Return the (X, Y) coordinate for the center point of the cell that contains the specified text.  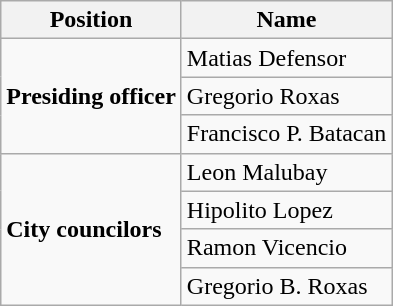
Gregorio Roxas (286, 96)
Gregorio B. Roxas (286, 286)
City councilors (92, 229)
Francisco P. Batacan (286, 134)
Name (286, 20)
Ramon Vicencio (286, 248)
Presiding officer (92, 96)
Leon Malubay (286, 172)
Hipolito Lopez (286, 210)
Position (92, 20)
Matias Defensor (286, 58)
